Return (X, Y) of the center of cell containing provided text 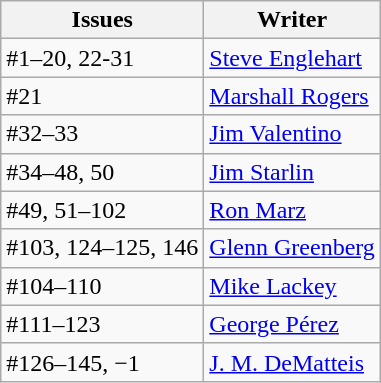
Glenn Greenberg (292, 248)
Ron Marz (292, 210)
Mike Lackey (292, 286)
Jim Valentino (292, 134)
Jim Starlin (292, 172)
#34–48, 50 (102, 172)
#21 (102, 96)
Writer (292, 20)
#126–145, −1 (102, 362)
#111–123 (102, 324)
Marshall Rogers (292, 96)
Steve Englehart (292, 58)
#49, 51–102 (102, 210)
#1–20, 22-31 (102, 58)
#32–33 (102, 134)
J. M. DeMatteis (292, 362)
#104–110 (102, 286)
#103, 124–125, 146 (102, 248)
Issues (102, 20)
George Pérez (292, 324)
